Extract the [x, y] coordinate from the center of the cell holding the provided text.  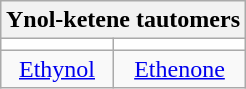
Ethenone [180, 69]
Ynol-ketene tautomers [122, 20]
Ethynol [56, 69]
